Identify which cell holds the provided text, then report its [x, y] central coordinate. 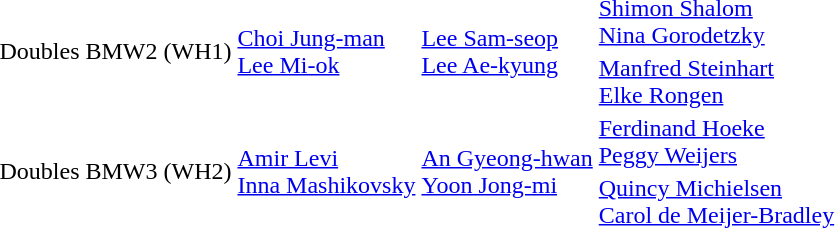
Manfred Steinhart Elke Rongen [716, 82]
Ferdinand Hoeke Peggy Weijers [716, 142]
